Find where the given text appears and provide that cell's center as [x, y] coordinate. 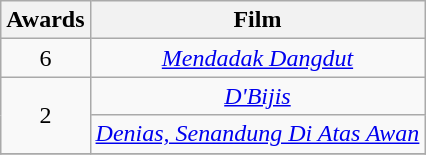
Mendadak Dangdut [258, 58]
Denias, Senandung Di Atas Awan [258, 134]
Film [258, 20]
Awards [46, 20]
6 [46, 58]
2 [46, 115]
D'Bijis [258, 96]
